Pinpoint the cell where the given text exists, returning its [x, y] midpoint coordinate. 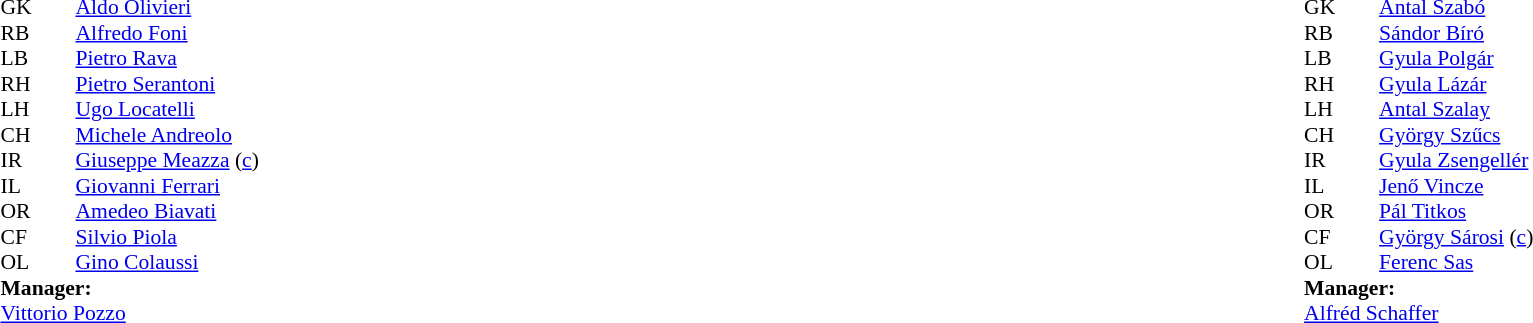
Ugo Locatelli [168, 109]
Gino Colaussi [168, 263]
Ferenc Sas [1456, 263]
Pietro Serantoni [168, 84]
Sándor Bíró [1456, 33]
Gyula Polgár [1456, 59]
Giovanni Ferrari [168, 186]
Gyula Lázár [1456, 84]
Gyula Zsengellér [1456, 161]
Jenő Vincze [1456, 186]
Giuseppe Meazza (c) [168, 161]
György Sárosi (c) [1456, 237]
Pál Titkos [1456, 211]
Amedeo Biavati [168, 211]
Antal Szalay [1456, 109]
Pietro Rava [168, 59]
György Szűcs [1456, 135]
Michele Andreolo [168, 135]
Alfredo Foni [168, 33]
Silvio Piola [168, 237]
